Find where the given text appears and provide that cell's center as [X, Y] coordinate. 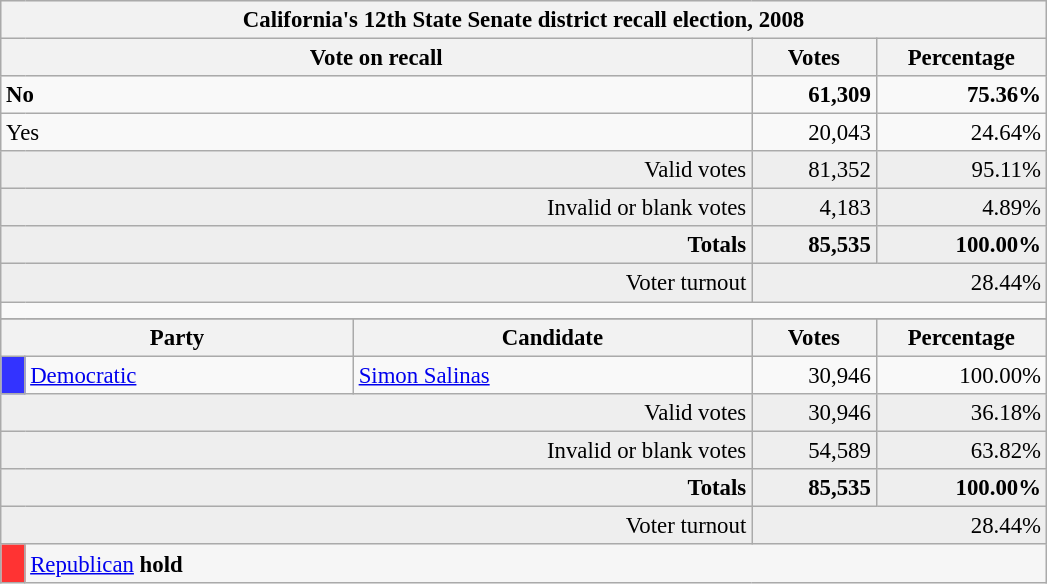
36.18% [961, 413]
No [376, 95]
24.64% [961, 133]
California's 12th State Senate district recall election, 2008 [524, 20]
Party [178, 338]
Republican hold [536, 564]
95.11% [961, 170]
63.82% [961, 451]
Yes [376, 133]
81,352 [814, 170]
Vote on recall [376, 58]
54,589 [814, 451]
61,309 [814, 95]
Candidate [552, 338]
75.36% [961, 95]
20,043 [814, 133]
Democratic [189, 376]
4,183 [814, 208]
Simon Salinas [552, 376]
4.89% [961, 208]
